Search for the cell housing the specified text and yield its [x, y] center coordinate. 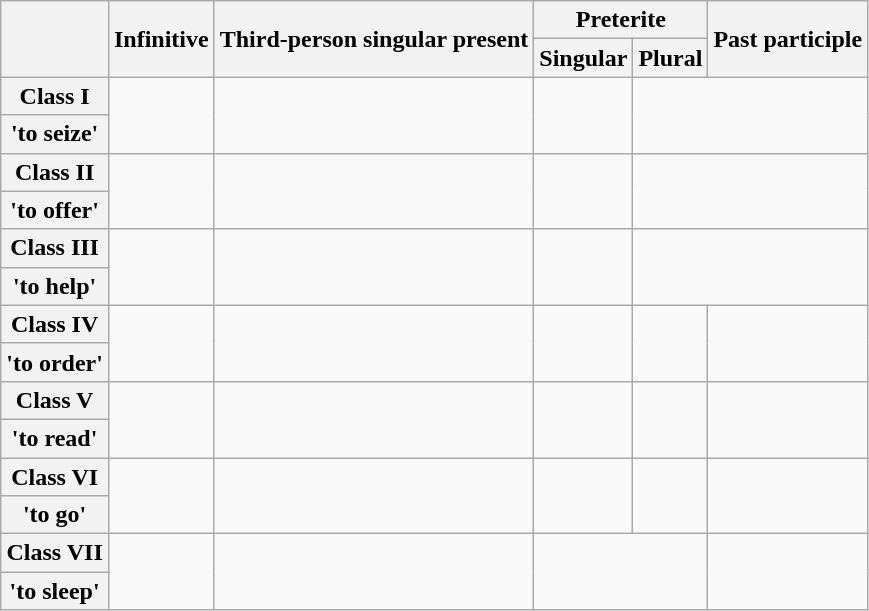
Singular [584, 58]
'to read' [55, 438]
Preterite [621, 20]
'to help' [55, 286]
Class VI [55, 477]
Past participle [788, 39]
Class III [55, 248]
'to go' [55, 515]
Class IV [55, 324]
Infinitive [161, 39]
Class VII [55, 553]
'to sleep' [55, 591]
Class V [55, 400]
Third-person singular present [374, 39]
Class II [55, 172]
'to offer' [55, 210]
Class I [55, 96]
'to seize' [55, 134]
'to order' [55, 362]
Plural [670, 58]
